Output the (X, Y) coordinate of the center of the cell containing the given text.  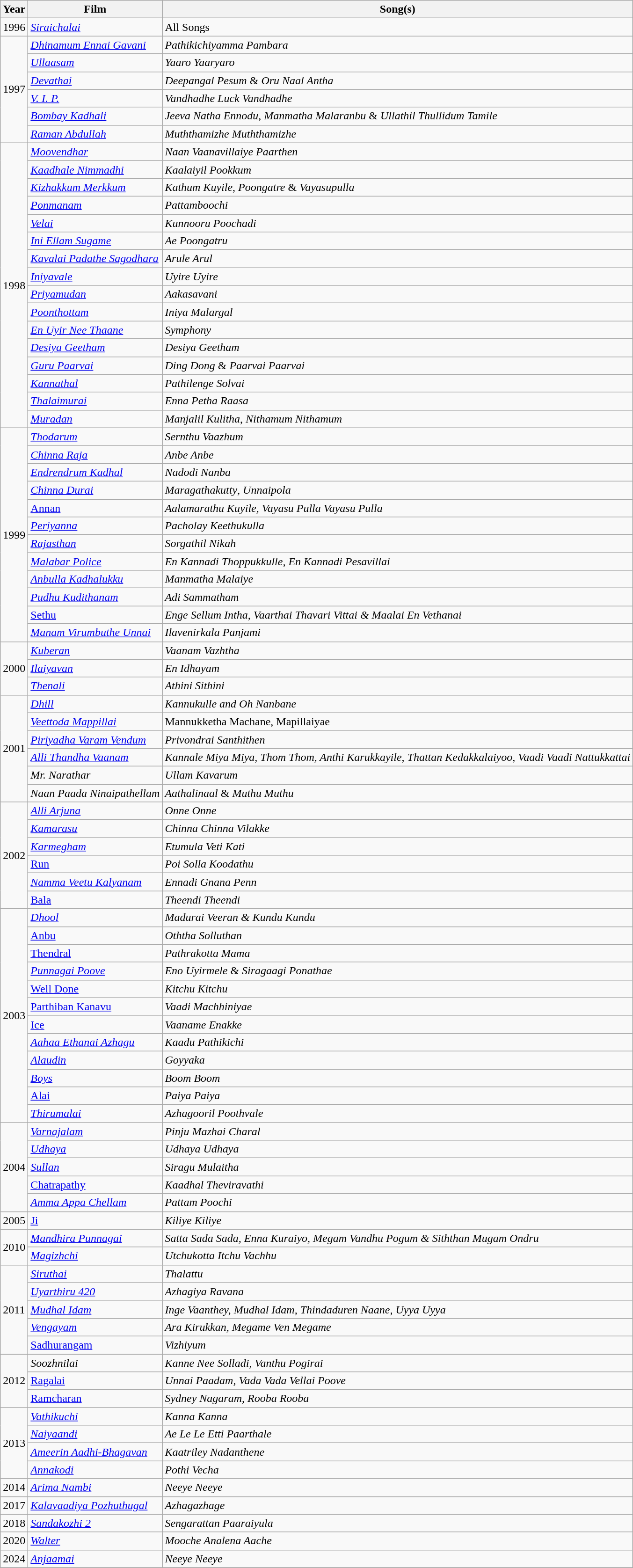
Ji (95, 1220)
Ragalai (95, 1381)
Etumula Veti Kati (398, 846)
Ilavenirkala Panjami (398, 633)
2018 (14, 1523)
Pudhu Kudithanam (95, 597)
Pattamboochi (398, 205)
Chatrapathy (95, 1185)
Yaaro Yaaryaro (398, 63)
Thendral (95, 953)
2020 (14, 1541)
Goyyaka (398, 1060)
Naan Paada Ninaipathellam (95, 793)
Pathikichiyamma Pambara (398, 45)
Uyire Uyire (398, 277)
1998 (14, 285)
Athini Sithini (398, 686)
Kannathal (95, 383)
Arima Nambi (95, 1488)
Kaadu Pathikichi (398, 1042)
2002 (14, 855)
Vizhiyum (398, 1345)
Pinju Mazhai Charal (398, 1131)
En Idhayam (398, 668)
Kitchu Kitchu (398, 989)
Siraichalai (95, 27)
Vathikuchi (95, 1416)
Piriyadha Varam Vendum (95, 739)
Pattam Poochi (398, 1203)
Iniyavale (95, 277)
Poi Solla Koodathu (398, 864)
En Uyir Nee Thaane (95, 330)
2010 (14, 1247)
Sorgathil Nikah (398, 544)
Mandhira Punnagai (95, 1238)
Dhinamum Ennai Gavani (95, 45)
Anbe Anbe (398, 454)
Deepangal Pesum & Oru Naal Antha (398, 80)
Inge Vaanthey, Mudhal Idam, Thindaduren Naane, Uyya Uyya (398, 1309)
Bombay Kadhali (95, 116)
Namma Veetu Kalyanam (95, 882)
Devathai (95, 80)
Periyanna (95, 526)
Malabar Police (95, 562)
Azhagiya Ravana (398, 1291)
Ding Dong & Paarvai Paarvai (398, 365)
Raman Abdullah (95, 134)
Thirumalai (95, 1114)
Mudhal Idam (95, 1309)
Thodarum (95, 437)
2017 (14, 1505)
2003 (14, 1015)
Aalamarathu Kuyile, Vayasu Pulla Vayasu Pulla (398, 508)
Guru Paarvai (95, 365)
Poonthottam (95, 312)
Alaudin (95, 1060)
Song(s) (398, 9)
Annan (95, 508)
Thenali (95, 686)
Ponmanam (95, 205)
Anjaamai (95, 1559)
Kannale Miya Miya, Thom Thom, Anthi Karukkayile, Thattan Kedakkalaiyoo, Vaadi Vaadi Nattukkattai (398, 757)
Onne Onne (398, 811)
Anbulla Kadhalukku (95, 579)
2004 (14, 1167)
Pathrakotta Mama (398, 953)
Kuberan (95, 650)
Endrendrum Kadhal (95, 472)
Ullam Kavarum (398, 775)
1996 (14, 27)
Enna Petha Raasa (398, 401)
En Kannadi Thoppukkulle, En Kannadi Pesavillai (398, 562)
Adi Sammatham (398, 597)
Soozhnilai (95, 1363)
Maragathakutty, Unnaipola (398, 490)
Anbu (95, 935)
Veettoda Mappillai (95, 722)
Kaatriley Nadanthene (398, 1452)
Kaalaiyil Pookkum (398, 169)
Ae Poongatru (398, 241)
Boys (95, 1078)
Bala (95, 900)
Alai (95, 1096)
Kavalai Padathe Sagodhara (95, 259)
Muththamizhe Muththamizhe (398, 134)
Well Done (95, 989)
1999 (14, 534)
Symphony (398, 330)
Sethu (95, 615)
2011 (14, 1309)
Sadhurangam (95, 1345)
Uyarthiru 420 (95, 1291)
Pothi Vecha (398, 1470)
Iniya Malargal (398, 312)
Sullan (95, 1167)
Sernthu Vaazhum (398, 437)
Alli Arjuna (95, 811)
Dhill (95, 704)
Sengarattan Paaraiyula (398, 1523)
Mannukketha Machane, Mapillaiyae (398, 722)
Walter (95, 1541)
Ilaiyavan (95, 668)
Azhagooril Poothvale (398, 1114)
Priyamudan (95, 294)
Ini Ellam Sugame (95, 241)
Kizhakkum Merkkum (95, 187)
Aakasavani (398, 294)
Eno Uyirmele & Siragaagi Ponathae (398, 971)
Vengayam (95, 1327)
Ramcharan (95, 1399)
Pacholay Keethukulla (398, 526)
Manjalil Kulitha, Nithamum Nithamum (398, 419)
Punnagai Poove (95, 971)
Manam Virumbuthe Unnai (95, 633)
Film (95, 9)
Magizhchi (95, 1256)
Kunnooru Poochadi (398, 223)
Naiyaandi (95, 1434)
Amma Appa Chellam (95, 1203)
Vaadi Machhiniyae (398, 1006)
Kaadhale Nimmadhi (95, 169)
2012 (14, 1381)
Manmatha Malaiye (398, 579)
Kiliye Kiliye (398, 1220)
Kanne Nee Solladi, Vanthu Pogirai (398, 1363)
Ennadi Gnana Penn (398, 882)
Nadodi Nanba (398, 472)
Ae Le Le Etti Paarthale (398, 1434)
Jeeva Natha Ennodu, Manmatha Malaranbu & Ullathil Thullidum Tamile (398, 116)
Thalattu (398, 1274)
Siragu Mulaitha (398, 1167)
Velai (95, 223)
Dhool (95, 918)
Varnajalam (95, 1131)
Sandakozhi 2 (95, 1523)
All Songs (398, 27)
Madurai Veeran & Kundu Kundu (398, 918)
Thalaimurai (95, 401)
Mooche Analena Aache (398, 1541)
Arule Arul (398, 259)
2014 (14, 1488)
2024 (14, 1559)
Aathalinaal & Muthu Muthu (398, 793)
Kannukulle and Oh Nanbane (398, 704)
Kalavaadiya Pozhuthugal (95, 1505)
2013 (14, 1443)
V. I. P. (95, 98)
Oththa Solluthan (398, 935)
Theendi Theendi (398, 900)
2001 (14, 748)
Enge Sellum Intha, Vaarthai Thavari Vittai & Maalai En Vethanai (398, 615)
2005 (14, 1220)
Naan Vaanavillaiye Paarthen (398, 152)
Sydney Nagaram, Rooba Rooba (398, 1399)
Paiya Paiya (398, 1096)
Vaaname Enakke (398, 1024)
Chinna Raja (95, 454)
Chinna Chinna Vilakke (398, 829)
Privondrai Santhithen (398, 739)
Kamarasu (95, 829)
Kanna Kanna (398, 1416)
Annakodi (95, 1470)
Mr. Narathar (95, 775)
Parthiban Kanavu (95, 1006)
Vaanam Vazhtha (398, 650)
Boom Boom (398, 1078)
Azhagazhage (398, 1505)
Vandhadhe Luck Vandhadhe (398, 98)
Ullaasam (95, 63)
Ara Kirukkan, Megame Ven Megame (398, 1327)
Siruthai (95, 1274)
Pathilenge Solvai (398, 383)
Alli Thandha Vaanam (95, 757)
Muradan (95, 419)
2000 (14, 668)
Aahaa Ethanai Azhagu (95, 1042)
Udhaya Udhaya (398, 1149)
Kathum Kuyile, Poongatre & Vayasupulla (398, 187)
Year (14, 9)
Run (95, 864)
Ameerin Aadhi-Bhagavan (95, 1452)
Chinna Durai (95, 490)
Satta Sada Sada, Enna Kuraiyo, Megam Vandhu Pogum & Siththan Mugam Ondru (398, 1238)
Utchukotta Itchu Vachhu (398, 1256)
Moovendhar (95, 152)
Karmegham (95, 846)
Udhaya (95, 1149)
Ice (95, 1024)
Kaadhal Theviravathi (398, 1185)
Unnai Paadam, Vada Vada Vellai Poove (398, 1381)
Rajasthan (95, 544)
1997 (14, 89)
